Determine the (x, y) coordinate at the center of the cell enclosing the given text.  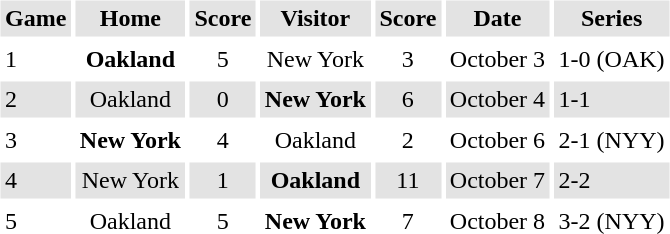
October 3 (497, 59)
0 (223, 100)
1-0 (OAK) (612, 59)
Game (35, 18)
October 4 (497, 100)
Home (130, 18)
October 6 (497, 140)
Date (497, 18)
5 (223, 59)
Series (612, 18)
6 (408, 100)
October 7 (497, 180)
11 (408, 180)
2-1 (NYY) (612, 140)
2-2 (612, 180)
Visitor (315, 18)
1-1 (612, 100)
